Return [x, y] of the center of cell containing provided text 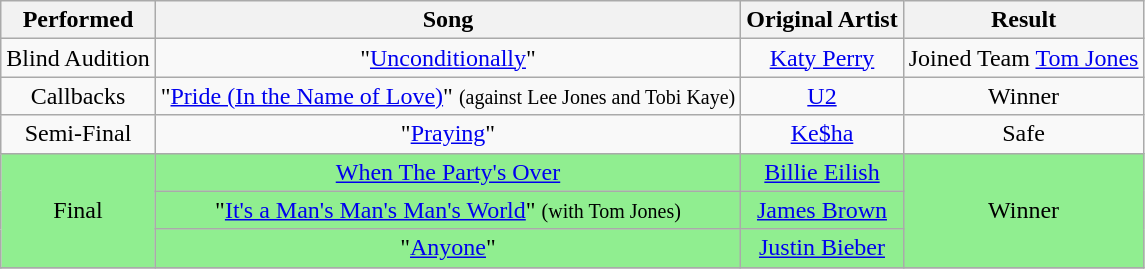
"Pride (In the Name of Love)" (against Lee Jones and Tobi Kaye) [448, 96]
"It's a Man's Man's Man's World" (with Tom Jones) [448, 210]
U2 [822, 96]
When The Party's Over [448, 172]
Callbacks [78, 96]
Original Artist [822, 20]
Joined Team Tom Jones [1024, 58]
Result [1024, 20]
Safe [1024, 134]
Billie Eilish [822, 172]
"Unconditionally" [448, 58]
James Brown [822, 210]
Justin Bieber [822, 248]
Blind Audition [78, 58]
Ke$ha [822, 134]
Song [448, 20]
Performed [78, 20]
"Praying" [448, 134]
Final [78, 210]
Semi-Final [78, 134]
"Anyone" [448, 248]
Katy Perry [822, 58]
